Pinpoint the cell where the given text exists, returning its [x, y] midpoint coordinate. 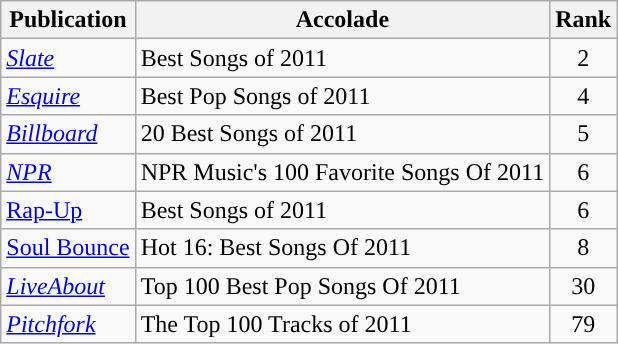
4 [584, 96]
79 [584, 324]
Pitchfork [68, 324]
Slate [68, 58]
20 Best Songs of 2011 [342, 134]
Hot 16: Best Songs Of 2011 [342, 248]
8 [584, 248]
Rank [584, 20]
Top 100 Best Pop Songs Of 2011 [342, 286]
30 [584, 286]
Soul Bounce [68, 248]
5 [584, 134]
Best Pop Songs of 2011 [342, 96]
Rap-Up [68, 210]
LiveAbout [68, 286]
Publication [68, 20]
NPR [68, 172]
Accolade [342, 20]
NPR Music's 100 Favorite Songs Of 2011 [342, 172]
The Top 100 Tracks of 2011 [342, 324]
Billboard [68, 134]
2 [584, 58]
Esquire [68, 96]
